Return the [x, y] coordinate for the center point of the cell that contains the specified text.  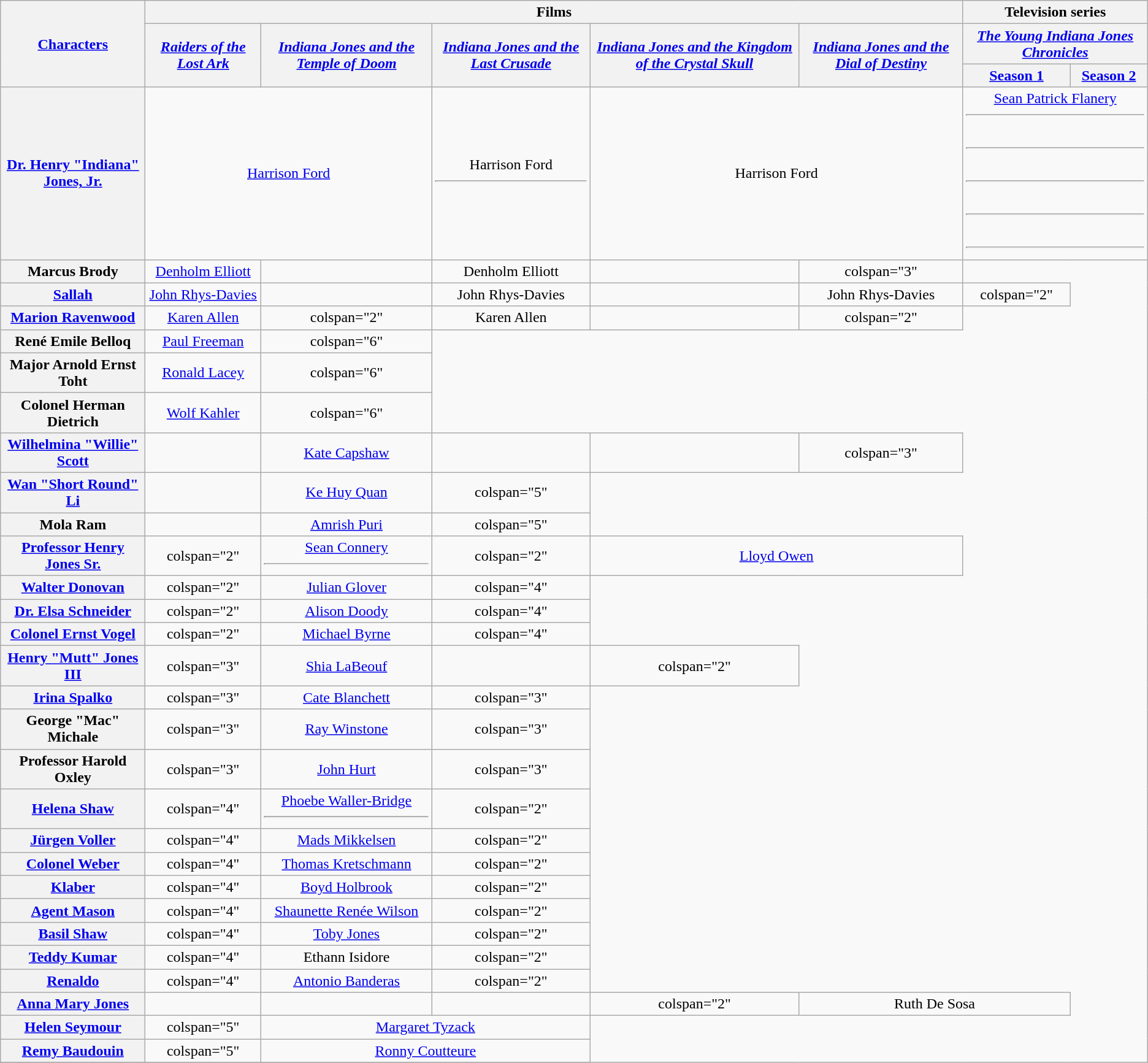
Season 1 [1017, 75]
Julian Glover [347, 588]
Boyd Holbrook [347, 887]
Paul Freeman [204, 341]
Ethann Isidore [347, 957]
Colonel Herman Dietrich [73, 412]
Anna Mary Jones [73, 1004]
Films [554, 12]
Indiana Jones and the Last Crusade [511, 55]
Indiana Jones and the Dial of Destiny [881, 55]
Professor Harold Oxley [73, 769]
Irina Spalko [73, 697]
Wilhelmina "Willie" Scott [73, 453]
Klaber [73, 887]
Dr. Henry "Indiana" Jones, Jr. [73, 173]
Alison Doody [347, 611]
Colonel Ernst Vogel [73, 634]
Indiana Jones and the Kingdom of the Crystal Skull [694, 55]
Ronald Lacey [204, 373]
Jürgen Voller [73, 840]
Renaldo [73, 981]
Basil Shaw [73, 934]
Antonio Banderas [347, 981]
Lloyd Owen [776, 556]
Colonel Weber [73, 864]
Agent Mason [73, 910]
Mola Ram [73, 524]
Ray Winstone [347, 729]
Season 2 [1109, 75]
Marion Ravenwood [73, 318]
Marcus Brody [73, 271]
Indiana Jones and the Temple of Doom [347, 55]
Helen Seymour [73, 1027]
Sean Connery [347, 556]
Shia LaBeouf [347, 666]
Margaret Tyzack [426, 1027]
Thomas Kretschmann [347, 864]
Mads Mikkelsen [347, 840]
Characters [73, 44]
Wolf Kahler [204, 412]
Raiders of the Lost Ark [204, 55]
Wan "Short Round" Li [73, 492]
Sean Patrick Flanery [1055, 173]
Ronny Coutteure [426, 1051]
Toby Jones [347, 934]
Shaunette Renée Wilson [347, 910]
Kate Capshaw [347, 453]
Dr. Elsa Schneider [73, 611]
Television series [1055, 12]
Sallah [73, 294]
Cate Blanchett [347, 697]
The Young Indiana Jones Chronicles [1055, 44]
Major Arnold Ernst Toht [73, 373]
John Hurt [347, 769]
Ke Huy Quan [347, 492]
Professor Henry Jones Sr. [73, 556]
Walter Donovan [73, 588]
Ruth De Sosa [935, 1004]
Helena Shaw [73, 808]
George "Mac" Michale [73, 729]
Amrish Puri [347, 524]
Phoebe Waller-Bridge [347, 808]
Henry "Mutt" Jones III [73, 666]
René Emile Belloq [73, 341]
Teddy Kumar [73, 957]
Remy Baudouin [73, 1051]
Michael Byrne [347, 634]
